Provide the [x, y] coordinate of the cell's center where the given text is located.  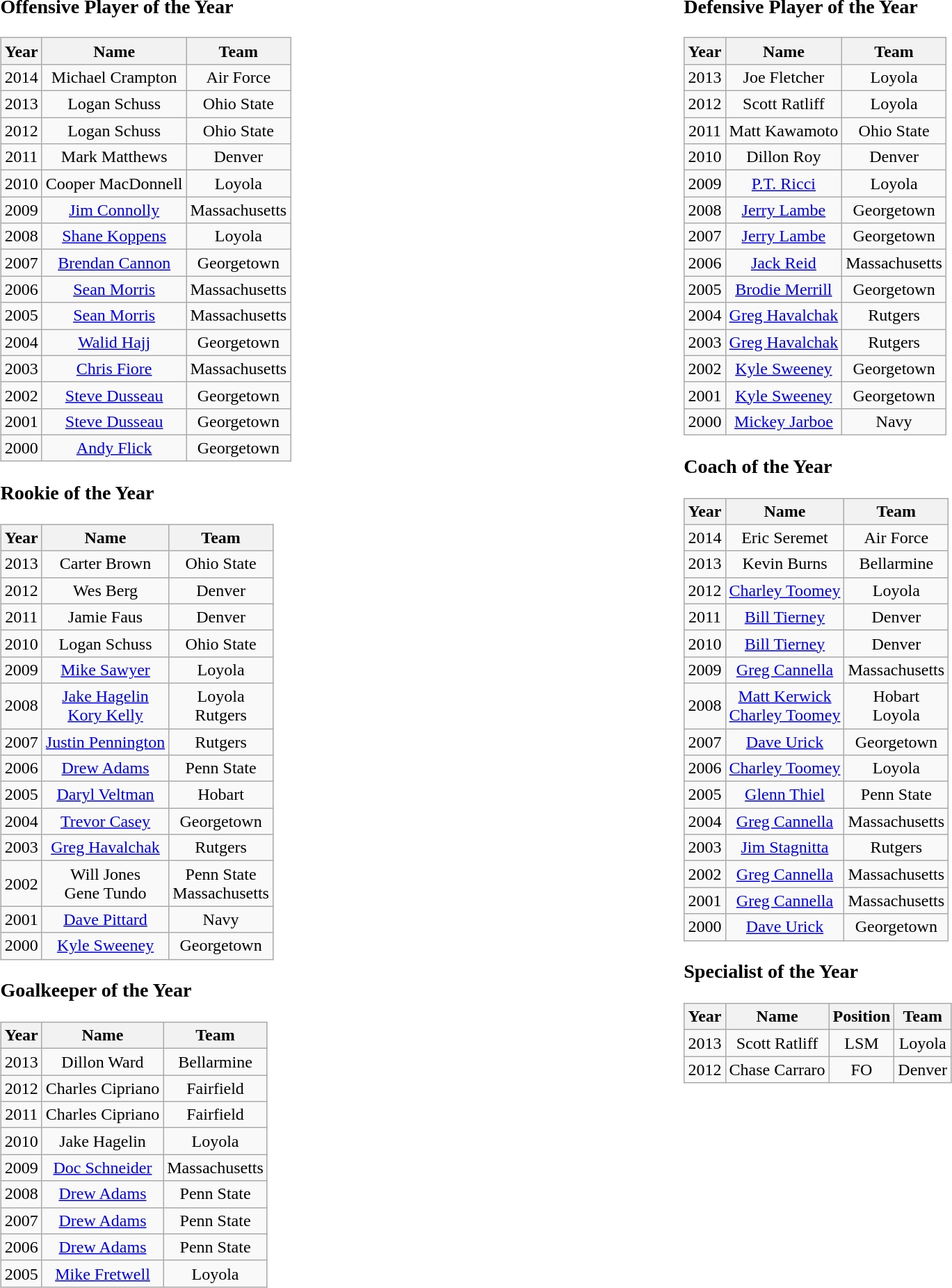
Mike Fretwell [102, 1273]
Chase Carraro [777, 1070]
Jake Hagelin [102, 1141]
Kevin Burns [784, 564]
Jake HagelinKory Kelly [105, 705]
Hobart [221, 795]
Matt Kawamoto [784, 131]
Mickey Jarboe [784, 421]
Chris Fiore [114, 369]
Dave Pittard [105, 919]
Carter Brown [105, 564]
Justin Pennington [105, 742]
HobartLoyola [896, 705]
Brendan Cannon [114, 263]
Mike Sawyer [105, 670]
P.T. Ricci [784, 184]
Jim Connolly [114, 210]
Jack Reid [784, 263]
Michael Crampton [114, 77]
Penn State Massachusetts [221, 883]
Shane Koppens [114, 236]
Brodie Merrill [784, 289]
Doc Schneider [102, 1168]
Position [862, 1017]
Eric Seremet [784, 538]
Jamie Faus [105, 617]
Trevor Casey [105, 821]
Wes Berg [105, 590]
LoyolaRutgers [221, 705]
Daryl Veltman [105, 795]
LSM [862, 1043]
Glenn Thiel [784, 795]
Andy Flick [114, 448]
Dillon Roy [784, 157]
Dillon Ward [102, 1062]
FO [862, 1070]
Walid Hajj [114, 342]
Will Jones Gene Tundo [105, 883]
Mark Matthews [114, 157]
Joe Fletcher [784, 77]
Cooper MacDonnell [114, 184]
Matt KerwickCharley Toomey [784, 705]
Jim Stagnitta [784, 848]
